Return [x, y] of the center of cell containing provided text 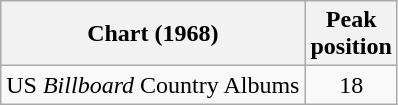
18 [351, 85]
Chart (1968) [153, 34]
Peakposition [351, 34]
US Billboard Country Albums [153, 85]
